For the text-containing cell, return its midpoint in (x, y) coordinate format. 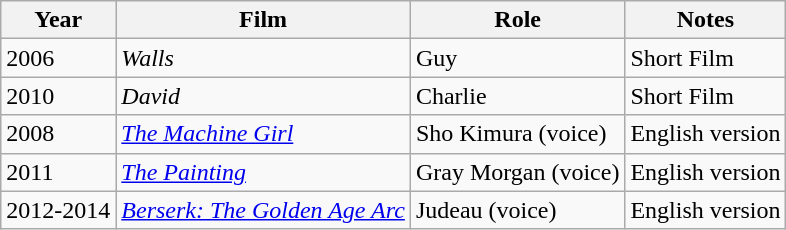
Film (264, 20)
Berserk: The Golden Age Arc (264, 210)
Walls (264, 58)
Gray Morgan (voice) (518, 172)
The Machine Girl (264, 134)
Notes (706, 20)
2012-2014 (58, 210)
Guy (518, 58)
2006 (58, 58)
2010 (58, 96)
Year (58, 20)
David (264, 96)
Charlie (518, 96)
Role (518, 20)
Sho Kimura (voice) (518, 134)
2008 (58, 134)
Judeau (voice) (518, 210)
2011 (58, 172)
The Painting (264, 172)
